Return (X, Y) of the center of cell containing provided text 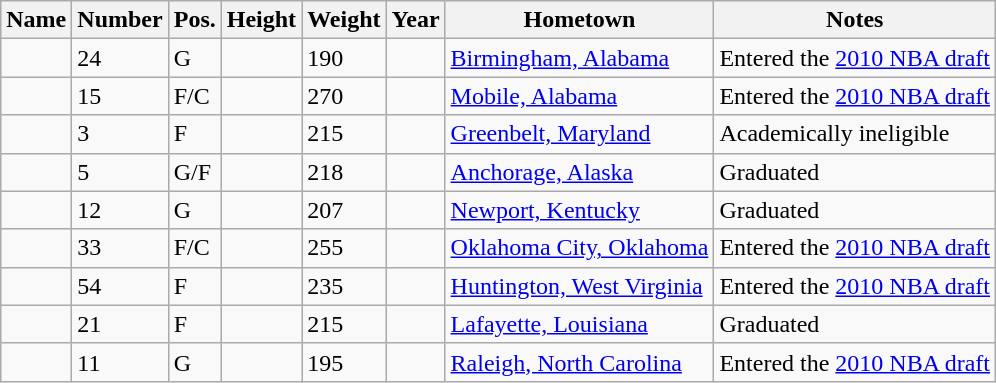
Academically ineligible (855, 134)
Raleigh, North Carolina (580, 362)
Notes (855, 20)
Name (36, 20)
Pos. (194, 20)
3 (120, 134)
235 (344, 286)
15 (120, 96)
5 (120, 172)
Mobile, Alabama (580, 96)
195 (344, 362)
11 (120, 362)
255 (344, 248)
Newport, Kentucky (580, 210)
Oklahoma City, Oklahoma (580, 248)
Lafayette, Louisiana (580, 324)
Huntington, West Virginia (580, 286)
Hometown (580, 20)
Birmingham, Alabama (580, 58)
12 (120, 210)
Year (416, 20)
54 (120, 286)
218 (344, 172)
G/F (194, 172)
190 (344, 58)
33 (120, 248)
Height (261, 20)
207 (344, 210)
270 (344, 96)
24 (120, 58)
Greenbelt, Maryland (580, 134)
Weight (344, 20)
Number (120, 20)
Anchorage, Alaska (580, 172)
21 (120, 324)
